Find where the given text appears and provide that cell's center as [X, Y] coordinate. 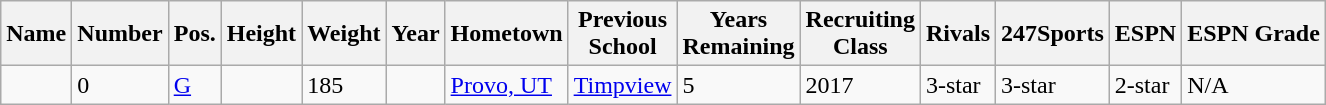
ESPN [1145, 34]
Name [36, 34]
0 [120, 85]
Hometown [506, 34]
RecruitingClass [860, 34]
Rivals [958, 34]
Provo, UT [506, 85]
PreviousSchool [622, 34]
5 [738, 85]
G [194, 85]
Timpview [622, 85]
YearsRemaining [738, 34]
Number [120, 34]
Pos. [194, 34]
185 [344, 85]
2-star [1145, 85]
ESPN Grade [1254, 34]
Height [261, 34]
247Sports [1053, 34]
Year [416, 34]
Weight [344, 34]
N/A [1254, 85]
2017 [860, 85]
